Output the (x, y) coordinate of the center of the cell containing the given text.  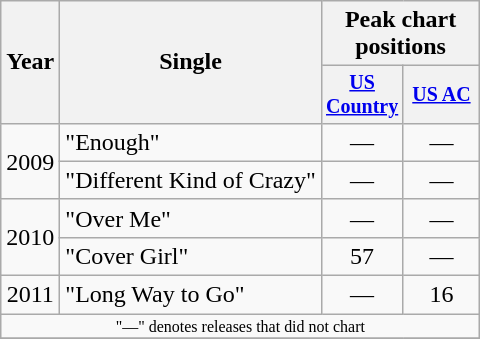
"—" denotes releases that did not chart (240, 326)
Peak chartpositions (400, 34)
US Country (362, 94)
"Enough" (190, 142)
57 (362, 256)
"Cover Girl" (190, 256)
Single (190, 62)
"Different Kind of Crazy" (190, 180)
"Long Way to Go" (190, 295)
16 (442, 295)
US AC (442, 94)
"Over Me" (190, 218)
2011 (30, 295)
2009 (30, 161)
Year (30, 62)
2010 (30, 237)
